Capture the cell that displays the provided text and extract its [x, y] central coordinate. 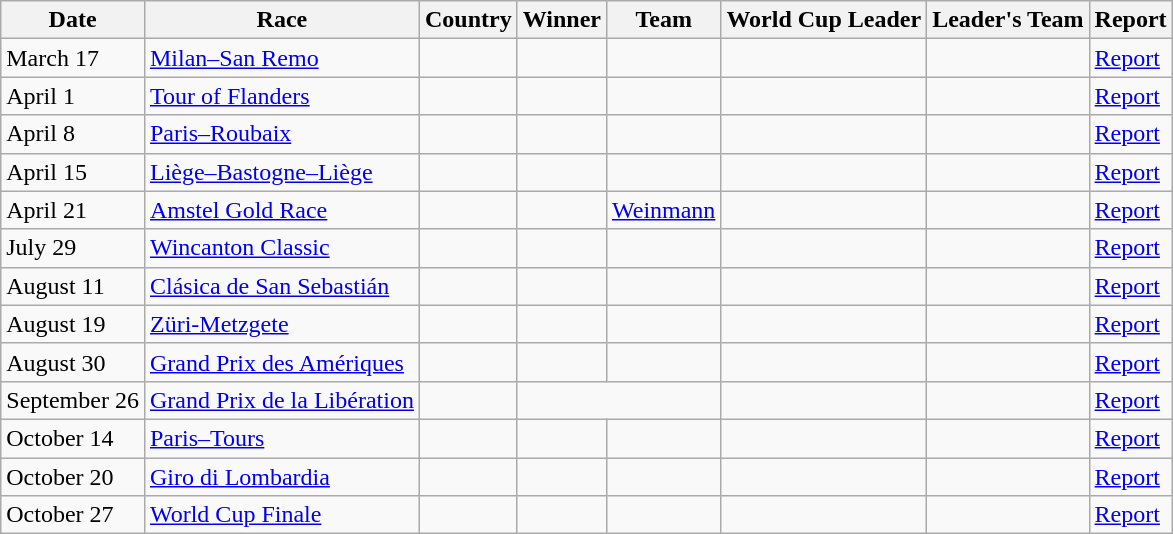
Winner [562, 20]
World Cup Finale [282, 515]
Weinmann [663, 210]
October 27 [73, 515]
April 21 [73, 210]
Clásica de San Sebastián [282, 286]
April 8 [73, 134]
Giro di Lombardia [282, 477]
Tour of Flanders [282, 96]
August 19 [73, 324]
Team [663, 20]
Züri-Metzgete [282, 324]
April 1 [73, 96]
Grand Prix des Amériques [282, 362]
July 29 [73, 248]
October 14 [73, 438]
Race [282, 20]
Wincanton Classic [282, 248]
Leader's Team [1008, 20]
Date [73, 20]
World Cup Leader [824, 20]
October 20 [73, 477]
March 17 [73, 58]
September 26 [73, 400]
Paris–Tours [282, 438]
Milan–San Remo [282, 58]
August 11 [73, 286]
Amstel Gold Race [282, 210]
Grand Prix de la Libération [282, 400]
Liège–Bastogne–Liège [282, 172]
Paris–Roubaix [282, 134]
April 15 [73, 172]
Country [468, 20]
August 30 [73, 362]
